Capture the cell that displays the provided text and extract its (x, y) central coordinate. 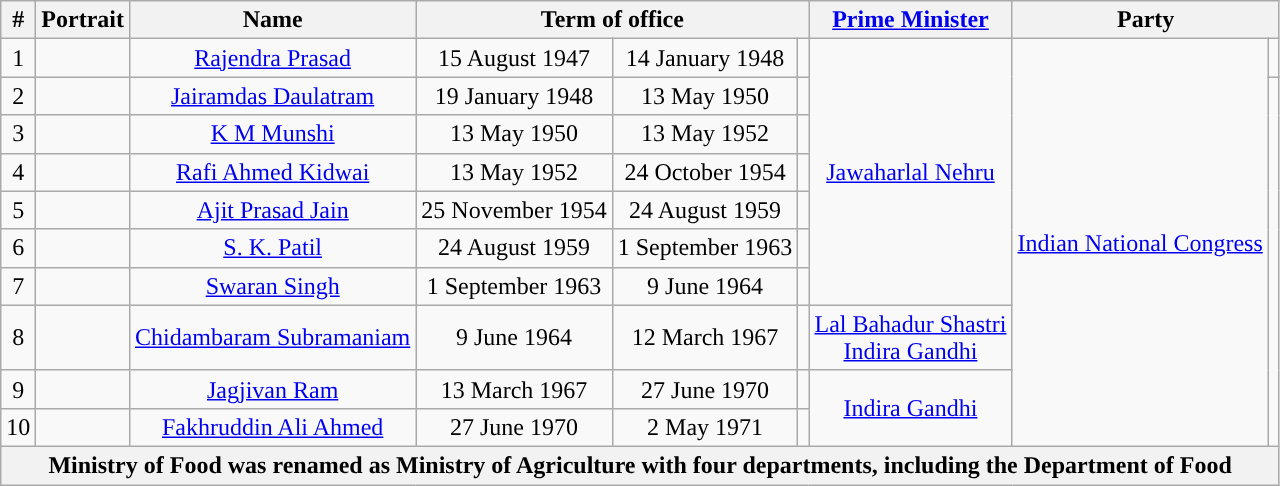
13 March 1967 (514, 389)
Jairamdas Daulatram (272, 96)
Party (1146, 20)
Chidambaram Subramaniam (272, 338)
19 January 1948 (514, 96)
12 March 1967 (705, 338)
Rafi Ahmed Kidwai (272, 172)
7 (18, 286)
Portrait (83, 20)
2 May 1971 (705, 427)
6 (18, 248)
10 (18, 427)
Jawaharlal Nehru (910, 172)
1 (18, 58)
9 (18, 389)
Prime Minister (910, 20)
2 (18, 96)
Name (272, 20)
K M Munshi (272, 134)
24 October 1954 (705, 172)
# (18, 20)
Indira Gandhi (910, 408)
5 (18, 210)
Swaran Singh (272, 286)
8 (18, 338)
4 (18, 172)
Fakhruddin Ali Ahmed (272, 427)
Ajit Prasad Jain (272, 210)
S. K. Patil (272, 248)
Indian National Congress (1140, 243)
15 August 1947 (514, 58)
Lal Bahadur ShastriIndira Gandhi (910, 338)
14 January 1948 (705, 58)
25 November 1954 (514, 210)
Rajendra Prasad (272, 58)
3 (18, 134)
Jagjivan Ram (272, 389)
Ministry of Food was renamed as Ministry of Agriculture with four departments, including the Department of Food (640, 465)
Term of office (612, 20)
